Capture the cell that displays the provided text and extract its (X, Y) central coordinate. 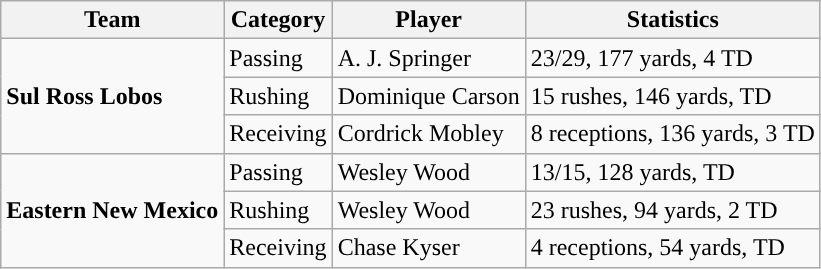
Team (112, 20)
Dominique Carson (428, 96)
A. J. Springer (428, 58)
13/15, 128 yards, TD (672, 172)
Cordrick Mobley (428, 134)
Chase Kyser (428, 248)
23/29, 177 yards, 4 TD (672, 58)
Statistics (672, 20)
4 receptions, 54 yards, TD (672, 248)
Eastern New Mexico (112, 210)
15 rushes, 146 yards, TD (672, 96)
Player (428, 20)
23 rushes, 94 yards, 2 TD (672, 210)
8 receptions, 136 yards, 3 TD (672, 134)
Category (278, 20)
Sul Ross Lobos (112, 96)
